Detect which cell encompasses the target text, then output its (x, y) center coordinate. 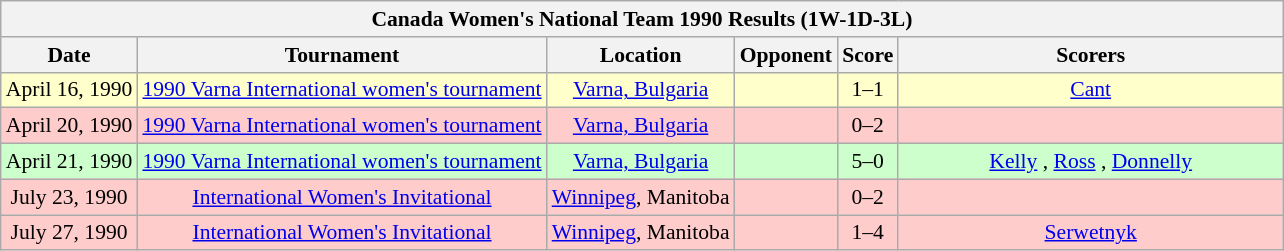
April 16, 1990 (70, 90)
Location (641, 55)
July 27, 1990 (70, 233)
Opponent (786, 55)
April 20, 1990 (70, 126)
5–0 (868, 162)
Scorers (1090, 55)
Tournament (342, 55)
1–1 (868, 90)
Canada Women's National Team 1990 Results (1W-1D-3L) (642, 19)
Cant (1090, 90)
April 21, 1990 (70, 162)
1–4 (868, 233)
Score (868, 55)
Serwetnyk (1090, 233)
Kelly , Ross , Donnelly (1090, 162)
July 23, 1990 (70, 197)
Date (70, 55)
